From the cell containing the given text, extract its center point as (X, Y) coordinate. 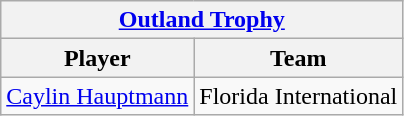
Florida International (298, 96)
Team (298, 58)
Outland Trophy (202, 20)
Caylin Hauptmann (98, 96)
Player (98, 58)
